Determine the (x, y) coordinate at the center of the cell enclosing the given text.  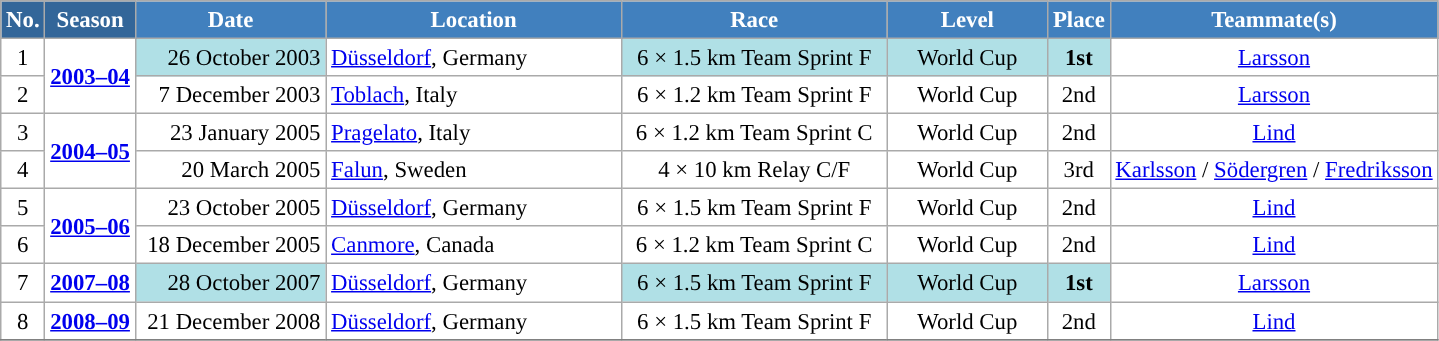
Teammate(s) (1274, 20)
Date (230, 20)
1 (23, 58)
Pragelato, Italy (474, 133)
No. (23, 20)
28 October 2007 (230, 283)
Level (968, 20)
2003–04 (90, 76)
26 October 2003 (230, 58)
8 (23, 321)
Race (754, 20)
20 March 2005 (230, 170)
4 × 10 km Relay C/F (754, 170)
Karlsson / Södergren / Fredriksson (1274, 170)
7 December 2003 (230, 95)
2004–05 (90, 152)
3rd (1079, 170)
2007–08 (90, 283)
23 October 2005 (230, 208)
Season (90, 20)
18 December 2005 (230, 245)
2008–09 (90, 321)
Falun, Sweden (474, 170)
Canmore, Canada (474, 245)
3 (23, 133)
2 (23, 95)
6 × 1.2 km Team Sprint F (754, 95)
7 (23, 283)
Location (474, 20)
Place (1079, 20)
6 (23, 245)
21 December 2008 (230, 321)
4 (23, 170)
2005–06 (90, 226)
Toblach, Italy (474, 95)
5 (23, 208)
23 January 2005 (230, 133)
